Pinpoint the cell where the given text exists, returning its [x, y] midpoint coordinate. 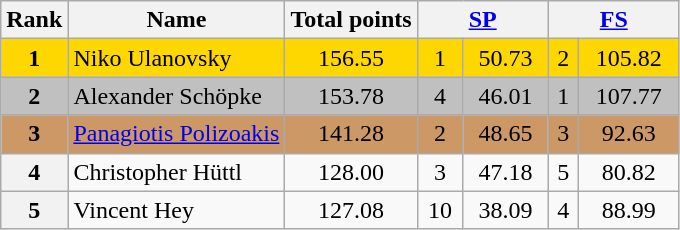
Christopher Hüttl [176, 172]
Total points [351, 20]
92.63 [628, 134]
105.82 [628, 58]
FS [614, 20]
141.28 [351, 134]
153.78 [351, 96]
SP [482, 20]
107.77 [628, 96]
80.82 [628, 172]
Rank [34, 20]
46.01 [506, 96]
128.00 [351, 172]
127.08 [351, 210]
10 [440, 210]
50.73 [506, 58]
Vincent Hey [176, 210]
48.65 [506, 134]
47.18 [506, 172]
Alexander Schöpke [176, 96]
Niko Ulanovsky [176, 58]
38.09 [506, 210]
Panagiotis Polizoakis [176, 134]
156.55 [351, 58]
Name [176, 20]
88.99 [628, 210]
